From the cell containing the given text, extract its center point as [X, Y] coordinate. 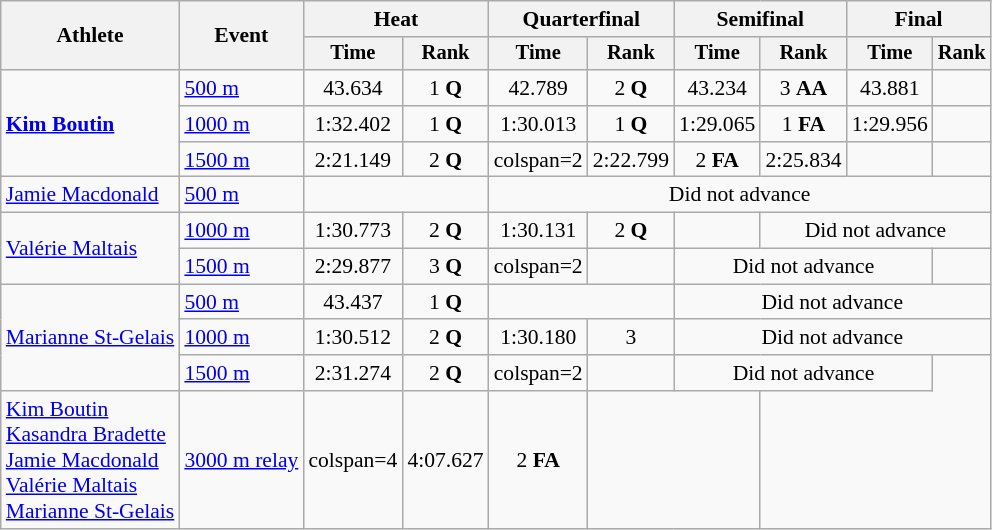
1:29.956 [890, 124]
1:30.512 [352, 338]
Athlete [90, 36]
Final [919, 19]
3 AA [803, 88]
2:29.877 [352, 267]
42.789 [538, 88]
1:30.131 [538, 231]
2:31.274 [352, 373]
3 Q [445, 267]
colspan=4 [352, 460]
2:25.834 [803, 160]
43.234 [717, 88]
Marianne St-Gelais [90, 338]
2:21.149 [352, 160]
43.437 [352, 302]
Kim BoutinKasandra BradetteJamie MacdonaldValérie MaltaisMarianne St-Gelais [90, 460]
Semifinal [760, 19]
3000 m relay [241, 460]
Jamie Macdonald [90, 195]
Event [241, 36]
3 [631, 338]
4:07.627 [445, 460]
Kim Boutin [90, 124]
43.881 [890, 88]
1:30.773 [352, 231]
2:22.799 [631, 160]
1:30.180 [538, 338]
1 FA [803, 124]
1:30.013 [538, 124]
Valérie Maltais [90, 248]
1:29.065 [717, 124]
43.634 [352, 88]
Quarterfinal [582, 19]
1:32.402 [352, 124]
Heat [396, 19]
